Capture the cell that displays the provided text and extract its (X, Y) central coordinate. 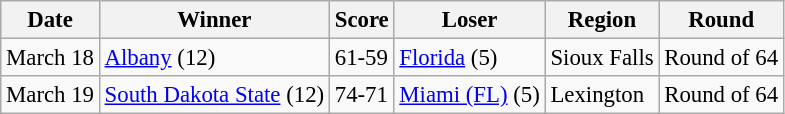
March 19 (50, 95)
March 18 (50, 58)
Miami (FL) (5) (470, 95)
Florida (5) (470, 58)
Date (50, 20)
61-59 (362, 58)
Region (602, 20)
South Dakota State (12) (214, 95)
Score (362, 20)
Lexington (602, 95)
Albany (12) (214, 58)
74-71 (362, 95)
Winner (214, 20)
Round (721, 20)
Sioux Falls (602, 58)
Loser (470, 20)
